Provide the (x, y) coordinate of the cell's center where the given text is located.  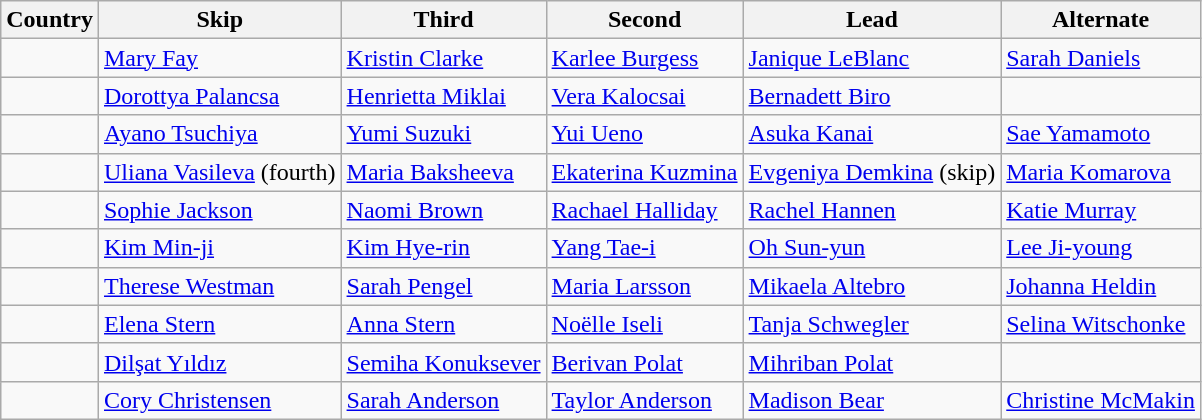
Skip (220, 20)
Dorottya Palancsa (220, 96)
Janique LeBlanc (872, 58)
Sarah Pengel (444, 286)
Karlee Burgess (644, 58)
Lead (872, 20)
Kim Min-ji (220, 248)
Naomi Brown (444, 210)
Ayano Tsuchiya (220, 134)
Sarah Daniels (1101, 58)
Henrietta Miklai (444, 96)
Sarah Anderson (444, 400)
Second (644, 20)
Christine McMakin (1101, 400)
Taylor Anderson (644, 400)
Rachel Hannen (872, 210)
Anna Stern (444, 324)
Evgeniya Demkina (skip) (872, 172)
Katie Murray (1101, 210)
Sae Yamamoto (1101, 134)
Tanja Schwegler (872, 324)
Yang Tae-i (644, 248)
Yui Ueno (644, 134)
Maria Baksheeva (444, 172)
Oh Sun-yun (872, 248)
Mikaela Altebro (872, 286)
Maria Komarova (1101, 172)
Sophie Jackson (220, 210)
Vera Kalocsai (644, 96)
Lee Ji-young (1101, 248)
Maria Larsson (644, 286)
Johanna Heldin (1101, 286)
Semiha Konuksever (444, 362)
Noëlle Iseli (644, 324)
Asuka Kanai (872, 134)
Country (50, 20)
Mary Fay (220, 58)
Cory Christensen (220, 400)
Rachael Halliday (644, 210)
Uliana Vasileva (fourth) (220, 172)
Berivan Polat (644, 362)
Yumi Suzuki (444, 134)
Dilşat Yıldız (220, 362)
Selina Witschonke (1101, 324)
Madison Bear (872, 400)
Kim Hye-rin (444, 248)
Therese Westman (220, 286)
Ekaterina Kuzmina (644, 172)
Bernadett Biro (872, 96)
Third (444, 20)
Mihriban Polat (872, 362)
Kristin Clarke (444, 58)
Elena Stern (220, 324)
Alternate (1101, 20)
